Pinpoint the cell where the given text exists, returning its (x, y) midpoint coordinate. 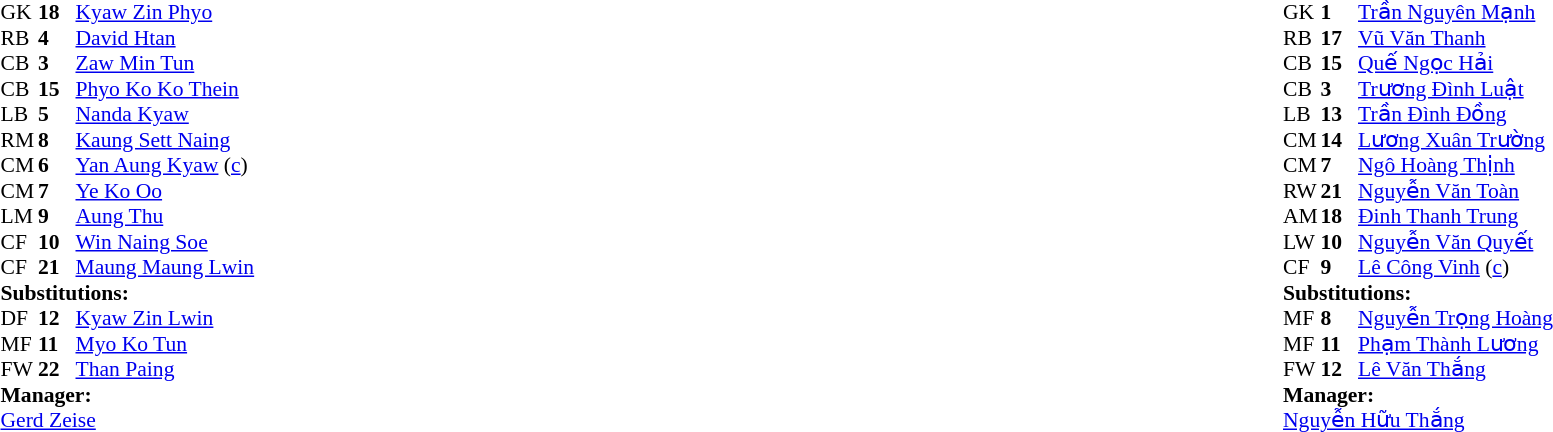
Kaung Sett Naing (166, 140)
Lê Văn Thắng (1456, 369)
David Htan (166, 38)
RM (19, 140)
DF (19, 319)
Đinh Thanh Trung (1456, 217)
Nanda Kyaw (166, 115)
Trần Nguyên Mạnh (1456, 13)
Myo Ko Tun (166, 344)
Lê Công Vinh (c) (1456, 267)
LW (1302, 242)
Nguyễn Trọng Hoàng (1456, 319)
AM (1302, 217)
Quế Ngọc Hải (1456, 63)
Phạm Thành Lương (1456, 344)
5 (57, 115)
Maung Maung Lwin (166, 267)
Kyaw Zin Phyo (166, 13)
Phyo Ko Ko Thein (166, 89)
Ngô Hoàng Thịnh (1456, 165)
4 (57, 38)
Trần Đình Đồng (1456, 115)
1 (1340, 13)
Than Paing (166, 369)
14 (1340, 140)
Zaw Min Tun (166, 63)
Yan Aung Kyaw (c) (166, 165)
Trương Đình Luật (1456, 89)
Vũ Văn Thanh (1456, 38)
Ye Ko Oo (166, 191)
Win Naing Soe (166, 242)
RW (1302, 191)
Nguyễn Văn Toàn (1456, 191)
13 (1340, 115)
LM (19, 217)
Lương Xuân Trường (1456, 140)
6 (57, 165)
Kyaw Zin Lwin (166, 319)
Aung Thu (166, 217)
17 (1340, 38)
Nguyễn Văn Quyết (1456, 242)
22 (57, 369)
